Scan for the cell matching the given text and deliver its [X, Y] coordinate at center. 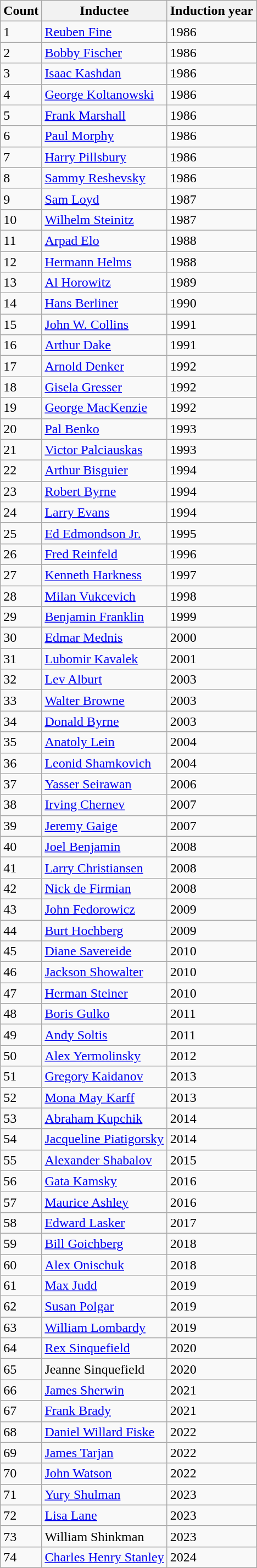
Milan Vukcevich [104, 596]
Jeanne Sinquefield [104, 1369]
Max Judd [104, 1286]
26 [21, 554]
Paul Morphy [104, 136]
Daniel Willard Fiske [104, 1432]
33 [21, 701]
Kenneth Harkness [104, 575]
Inductee [104, 11]
Pal Benko [104, 429]
32 [21, 680]
18 [21, 387]
2 [21, 53]
35 [21, 742]
71 [21, 1494]
Bill Goichberg [104, 1244]
1999 [211, 617]
Irving Chernev [104, 805]
Yasser Seirawan [104, 784]
Fred Reinfeld [104, 554]
Donald Byrne [104, 721]
Alex Yermolinsky [104, 1056]
Charles Henry Stanley [104, 1557]
7 [21, 157]
1997 [211, 575]
James Sherwin [104, 1390]
John Fedorowicz [104, 909]
Anatoly Lein [104, 742]
53 [21, 1118]
39 [21, 826]
56 [21, 1181]
57 [21, 1202]
65 [21, 1369]
46 [21, 972]
64 [21, 1348]
2015 [211, 1160]
Reuben Fine [104, 32]
Herman Steiner [104, 993]
54 [21, 1139]
30 [21, 638]
Larry Christiansen [104, 867]
24 [21, 512]
Arthur Dake [104, 345]
Walter Browne [104, 701]
Hermann Helms [104, 262]
Boris Gulko [104, 1014]
1996 [211, 554]
Burt Hochberg [104, 931]
73 [21, 1536]
Benjamin Franklin [104, 617]
Jeremy Gaige [104, 826]
Susan Polgar [104, 1307]
2000 [211, 638]
Harry Pillsbury [104, 157]
John Watson [104, 1474]
Lev Alburt [104, 680]
67 [21, 1411]
23 [21, 491]
60 [21, 1264]
John W. Collins [104, 324]
Rex Sinquefield [104, 1348]
16 [21, 345]
Andy Soltis [104, 1035]
Frank Marshall [104, 115]
40 [21, 847]
Gata Kamsky [104, 1181]
22 [21, 471]
Count [21, 11]
34 [21, 721]
2012 [211, 1056]
Frank Brady [104, 1411]
Alexander Shabalov [104, 1160]
21 [21, 450]
45 [21, 951]
Mona May Karff [104, 1097]
Edmar Mednis [104, 638]
2006 [211, 784]
12 [21, 262]
70 [21, 1474]
Hans Berliner [104, 304]
Yury Shulman [104, 1494]
68 [21, 1432]
50 [21, 1056]
Leonid Shamkovich [104, 763]
58 [21, 1223]
19 [21, 408]
2001 [211, 659]
Arpad Elo [104, 240]
43 [21, 909]
13 [21, 283]
Sammy Reshevsky [104, 178]
9 [21, 199]
Nick de Firmian [104, 888]
3 [21, 74]
20 [21, 429]
6 [21, 136]
Jacqueline Piatigorsky [104, 1139]
Lubomir Kavalek [104, 659]
74 [21, 1557]
66 [21, 1390]
17 [21, 366]
37 [21, 784]
William Lombardy [104, 1328]
Isaac Kashdan [104, 74]
25 [21, 533]
15 [21, 324]
48 [21, 1014]
63 [21, 1328]
59 [21, 1244]
49 [21, 1035]
5 [21, 115]
31 [21, 659]
10 [21, 220]
Lisa Lane [104, 1515]
11 [21, 240]
Victor Palciauskas [104, 450]
Maurice Ashley [104, 1202]
4 [21, 94]
47 [21, 993]
28 [21, 596]
1998 [211, 596]
38 [21, 805]
55 [21, 1160]
51 [21, 1077]
Gisela Gresser [104, 387]
Wilhelm Steinitz [104, 220]
69 [21, 1453]
Abraham Kupchik [104, 1118]
Joel Benjamin [104, 847]
Sam Loyd [104, 199]
Diane Savereide [104, 951]
Robert Byrne [104, 491]
Alex Onischuk [104, 1264]
2024 [211, 1557]
1995 [211, 533]
Arnold Denker [104, 366]
61 [21, 1286]
36 [21, 763]
William Shinkman [104, 1536]
8 [21, 178]
29 [21, 617]
Ed Edmondson Jr. [104, 533]
James Tarjan [104, 1453]
62 [21, 1307]
Gregory Kaidanov [104, 1077]
2017 [211, 1223]
1989 [211, 283]
George Koltanowski [104, 94]
Al Horowitz [104, 283]
1990 [211, 304]
Larry Evans [104, 512]
52 [21, 1097]
72 [21, 1515]
Bobby Fischer [104, 53]
Induction year [211, 11]
Jackson Showalter [104, 972]
George MacKenzie [104, 408]
27 [21, 575]
1 [21, 32]
44 [21, 931]
42 [21, 888]
Edward Lasker [104, 1223]
14 [21, 304]
41 [21, 867]
Arthur Bisguier [104, 471]
